Pinpoint the cell where the given text exists, returning its [X, Y] midpoint coordinate. 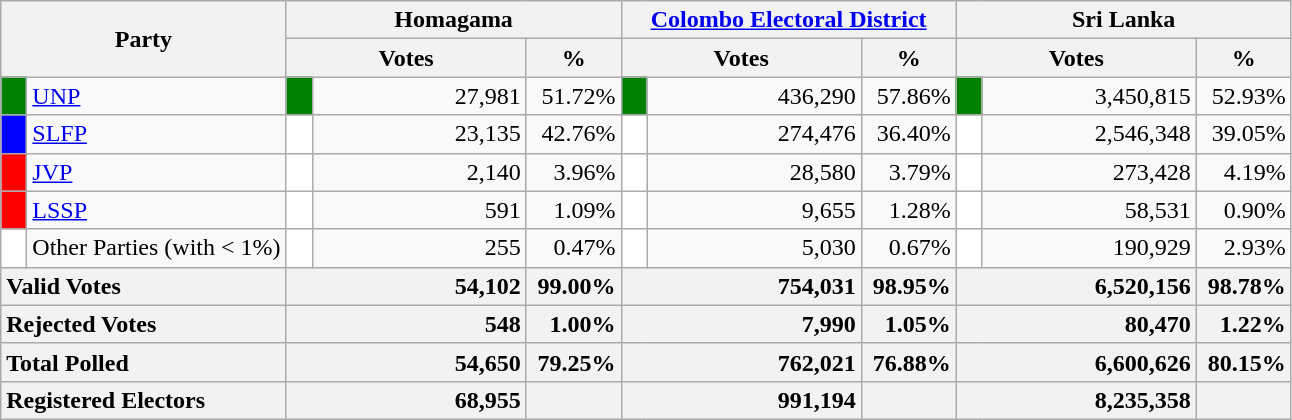
68,955 [406, 400]
Rejected Votes [144, 324]
54,650 [406, 362]
Registered Electors [144, 400]
UNP [156, 96]
762,021 [741, 362]
Total Polled [144, 362]
52.93% [1244, 96]
7,990 [741, 324]
Sri Lanka [1124, 20]
436,290 [754, 96]
9,655 [754, 210]
80.15% [1244, 362]
54,102 [406, 286]
0.90% [1244, 210]
58,531 [1089, 210]
190,929 [1089, 248]
273,428 [1089, 172]
5,030 [754, 248]
Homagama [454, 20]
1.09% [574, 210]
6,520,156 [1076, 286]
76.88% [908, 362]
1.05% [908, 324]
51.72% [574, 96]
98.78% [1244, 286]
57.86% [908, 96]
23,135 [419, 134]
4.19% [1244, 172]
8,235,358 [1076, 400]
JVP [156, 172]
0.47% [574, 248]
274,476 [754, 134]
27,981 [419, 96]
SLFP [156, 134]
2,546,348 [1089, 134]
99.00% [574, 286]
42.76% [574, 134]
2.93% [1244, 248]
3.96% [574, 172]
6,600,626 [1076, 362]
39.05% [1244, 134]
991,194 [741, 400]
Other Parties (with < 1%) [156, 248]
Colombo Electoral District [788, 20]
2,140 [419, 172]
1.28% [908, 210]
LSSP [156, 210]
0.67% [908, 248]
255 [419, 248]
98.95% [908, 286]
80,470 [1076, 324]
3,450,815 [1089, 96]
Party [144, 39]
754,031 [741, 286]
3.79% [908, 172]
79.25% [574, 362]
Valid Votes [144, 286]
28,580 [754, 172]
1.00% [574, 324]
591 [419, 210]
548 [406, 324]
36.40% [908, 134]
1.22% [1244, 324]
